Output the (X, Y) coordinate of the center of the cell containing the given text.  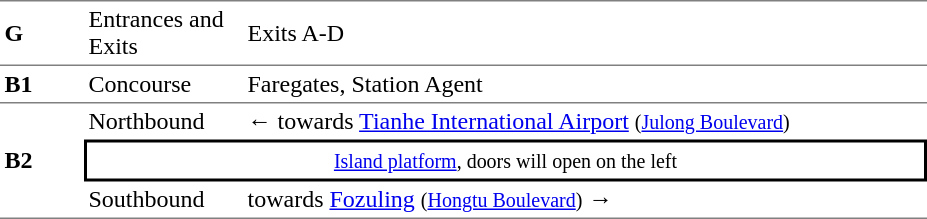
Northbound (164, 122)
Entrances and Exits (164, 33)
Island platform, doors will open on the left (506, 161)
Exits A-D (585, 33)
B1 (42, 85)
Concourse (164, 85)
Faregates, Station Agent (585, 85)
G (42, 33)
← towards Tianhe International Airport (Julong Boulevard) (585, 122)
